Return the [x, y] coordinate for the center point of the cell that contains the specified text.  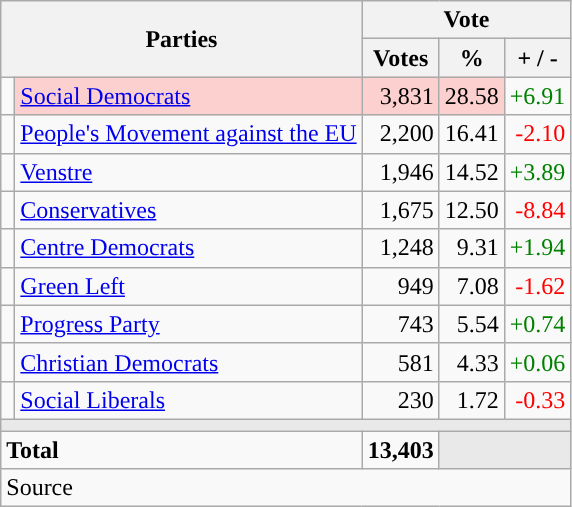
People's Movement against the EU [188, 134]
Source [286, 488]
+0.06 [538, 362]
-0.33 [538, 400]
1,946 [400, 172]
-8.84 [538, 210]
Votes [400, 58]
1,248 [400, 248]
Green Left [188, 286]
+3.89 [538, 172]
2,200 [400, 134]
743 [400, 324]
13,403 [400, 449]
16.41 [472, 134]
1,675 [400, 210]
230 [400, 400]
5.54 [472, 324]
+ / - [538, 58]
Venstre [188, 172]
-2.10 [538, 134]
Progress Party [188, 324]
Christian Democrats [188, 362]
28.58 [472, 96]
-1.62 [538, 286]
7.08 [472, 286]
Total [182, 449]
Social Democrats [188, 96]
581 [400, 362]
Parties [182, 39]
Centre Democrats [188, 248]
Conservatives [188, 210]
14.52 [472, 172]
3,831 [400, 96]
Vote [466, 20]
9.31 [472, 248]
+0.74 [538, 324]
949 [400, 286]
+6.91 [538, 96]
4.33 [472, 362]
Social Liberals [188, 400]
% [472, 58]
1.72 [472, 400]
12.50 [472, 210]
+1.94 [538, 248]
